For the text-containing cell, return its midpoint in (x, y) coordinate format. 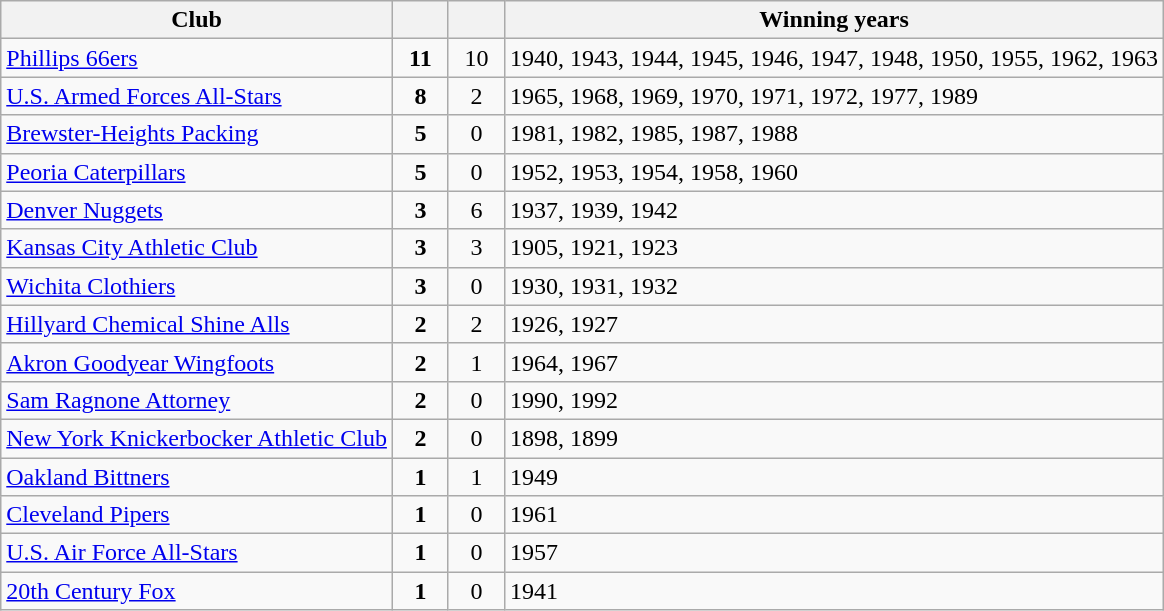
Kansas City Athletic Club (197, 248)
1990, 1992 (834, 400)
1952, 1953, 1954, 1958, 1960 (834, 172)
Wichita Clothiers (197, 286)
Peoria Caterpillars (197, 172)
20th Century Fox (197, 591)
10 (476, 58)
1930, 1931, 1932 (834, 286)
Akron Goodyear Wingfoots (197, 362)
1949 (834, 477)
1905, 1921, 1923 (834, 248)
1941 (834, 591)
Sam Ragnone Attorney (197, 400)
Phillips 66ers (197, 58)
New York Knickerbocker Athletic Club (197, 438)
1961 (834, 515)
Oakland Bittners (197, 477)
1940, 1943, 1944, 1945, 1946, 1947, 1948, 1950, 1955, 1962, 1963 (834, 58)
1981, 1982, 1985, 1987, 1988 (834, 134)
1898, 1899 (834, 438)
1957 (834, 553)
Winning years (834, 20)
1964, 1967 (834, 362)
1965, 1968, 1969, 1970, 1971, 1972, 1977, 1989 (834, 96)
U.S. Armed Forces All-Stars (197, 96)
6 (476, 210)
1926, 1927 (834, 324)
U.S. Air Force All-Stars (197, 553)
11 (420, 58)
8 (420, 96)
Brewster-Heights Packing (197, 134)
Hillyard Chemical Shine Alls (197, 324)
1937, 1939, 1942 (834, 210)
Cleveland Pipers (197, 515)
Club (197, 20)
Denver Nuggets (197, 210)
